Provide the (x, y) coordinate of the cell's center where the given text is located.  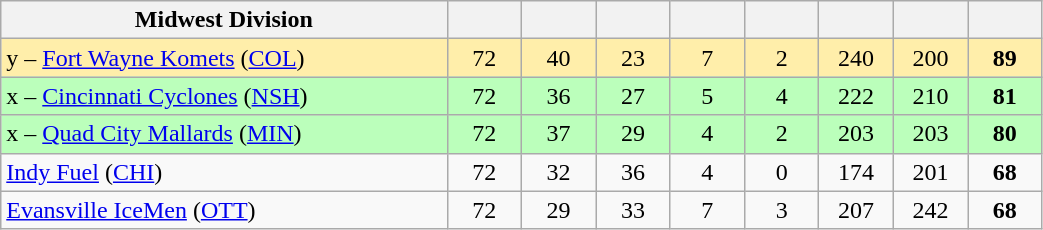
32 (558, 172)
0 (781, 172)
Indy Fuel (CHI) (224, 172)
3 (781, 210)
200 (930, 58)
37 (558, 134)
Evansville IceMen (OTT) (224, 210)
80 (1005, 134)
Midwest Division (224, 20)
174 (856, 172)
240 (856, 58)
y – Fort Wayne Komets (COL) (224, 58)
33 (633, 210)
207 (856, 210)
5 (707, 96)
27 (633, 96)
201 (930, 172)
242 (930, 210)
x – Quad City Mallards (MIN) (224, 134)
81 (1005, 96)
23 (633, 58)
x – Cincinnati Cyclones (NSH) (224, 96)
40 (558, 58)
222 (856, 96)
210 (930, 96)
89 (1005, 58)
